Provide the (x, y) coordinate of the cell's center where the given text is located.  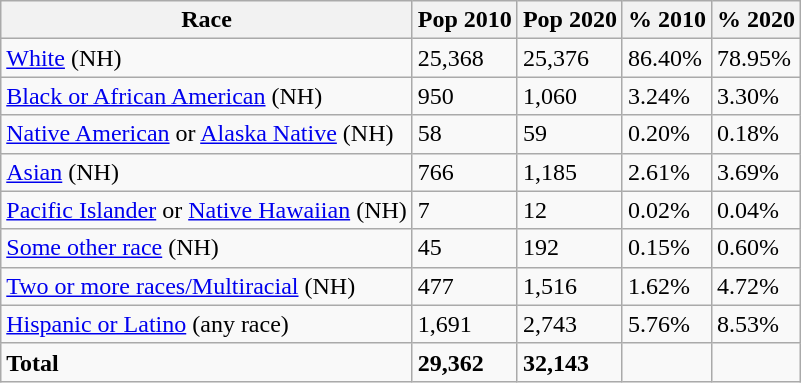
766 (464, 172)
78.95% (756, 58)
29,362 (464, 362)
Pacific Islander or Native Hawaiian (NH) (207, 210)
0.20% (666, 134)
1,060 (570, 96)
192 (570, 248)
Pop 2010 (464, 20)
1,691 (464, 324)
Hispanic or Latino (any race) (207, 324)
0.02% (666, 210)
3.69% (756, 172)
950 (464, 96)
Pop 2020 (570, 20)
White (NH) (207, 58)
4.72% (756, 286)
Asian (NH) (207, 172)
% 2020 (756, 20)
0.04% (756, 210)
Some other race (NH) (207, 248)
Black or African American (NH) (207, 96)
1.62% (666, 286)
477 (464, 286)
0.15% (666, 248)
12 (570, 210)
3.30% (756, 96)
45 (464, 248)
0.60% (756, 248)
25,376 (570, 58)
7 (464, 210)
25,368 (464, 58)
Total (207, 362)
2.61% (666, 172)
Race (207, 20)
2,743 (570, 324)
8.53% (756, 324)
1,185 (570, 172)
% 2010 (666, 20)
Native American or Alaska Native (NH) (207, 134)
59 (570, 134)
Two or more races/Multiracial (NH) (207, 286)
0.18% (756, 134)
32,143 (570, 362)
58 (464, 134)
5.76% (666, 324)
1,516 (570, 286)
86.40% (666, 58)
3.24% (666, 96)
